Search for the cell housing the specified text and yield its (x, y) center coordinate. 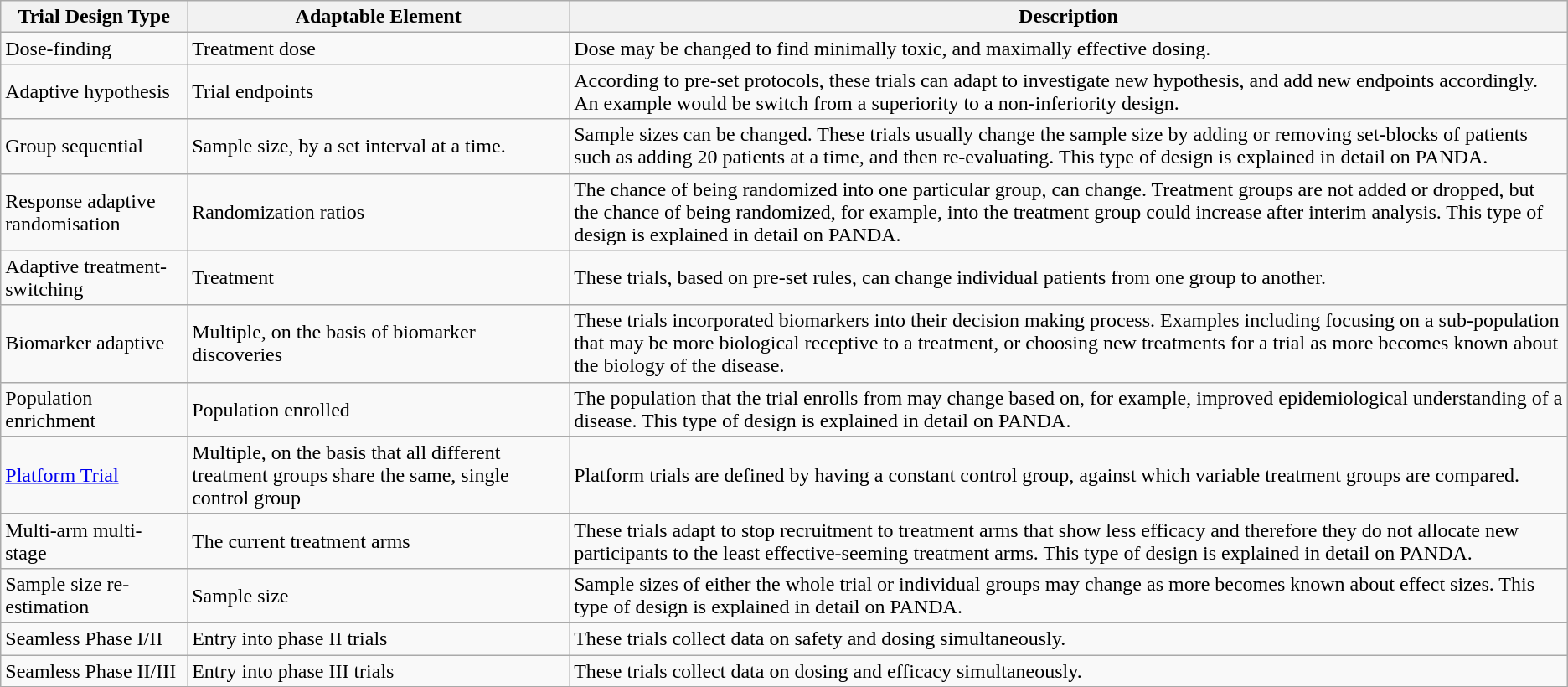
Randomization ratios (379, 212)
These trials, based on pre-set rules, can change individual patients from one group to another. (1069, 278)
Trial Design Type (94, 17)
The current treatment arms (379, 541)
Multi-arm multi-stage (94, 541)
Description (1069, 17)
Platform trials are defined by having a constant control group, against which variable treatment groups are compared. (1069, 475)
These trials collect data on dosing and efficacy simultaneously. (1069, 671)
Adaptive treatment-switching (94, 278)
Multiple, on the basis that all different treatment groups share the same, single control group (379, 475)
Response adaptive randomisation (94, 212)
Treatment dose (379, 49)
Trial endpoints (379, 92)
Sample size, by a set interval at a time. (379, 146)
Dose may be changed to find minimally toxic, and maximally effective dosing. (1069, 49)
Adaptable Element (379, 17)
Multiple, on the basis of biomarker discoveries (379, 343)
Group sequential (94, 146)
Adaptive hypothesis (94, 92)
Platform Trial (94, 475)
Population enrichment (94, 409)
Sample size re-estimation (94, 595)
Seamless Phase II/III (94, 671)
Seamless Phase I/II (94, 638)
Treatment (379, 278)
Dose-finding (94, 49)
Population enrolled (379, 409)
Entry into phase II trials (379, 638)
Sample size (379, 595)
Biomarker adaptive (94, 343)
These trials collect data on safety and dosing simultaneously. (1069, 638)
Entry into phase III trials (379, 671)
